Determine the (x, y) coordinate at the center of the cell enclosing the given text.  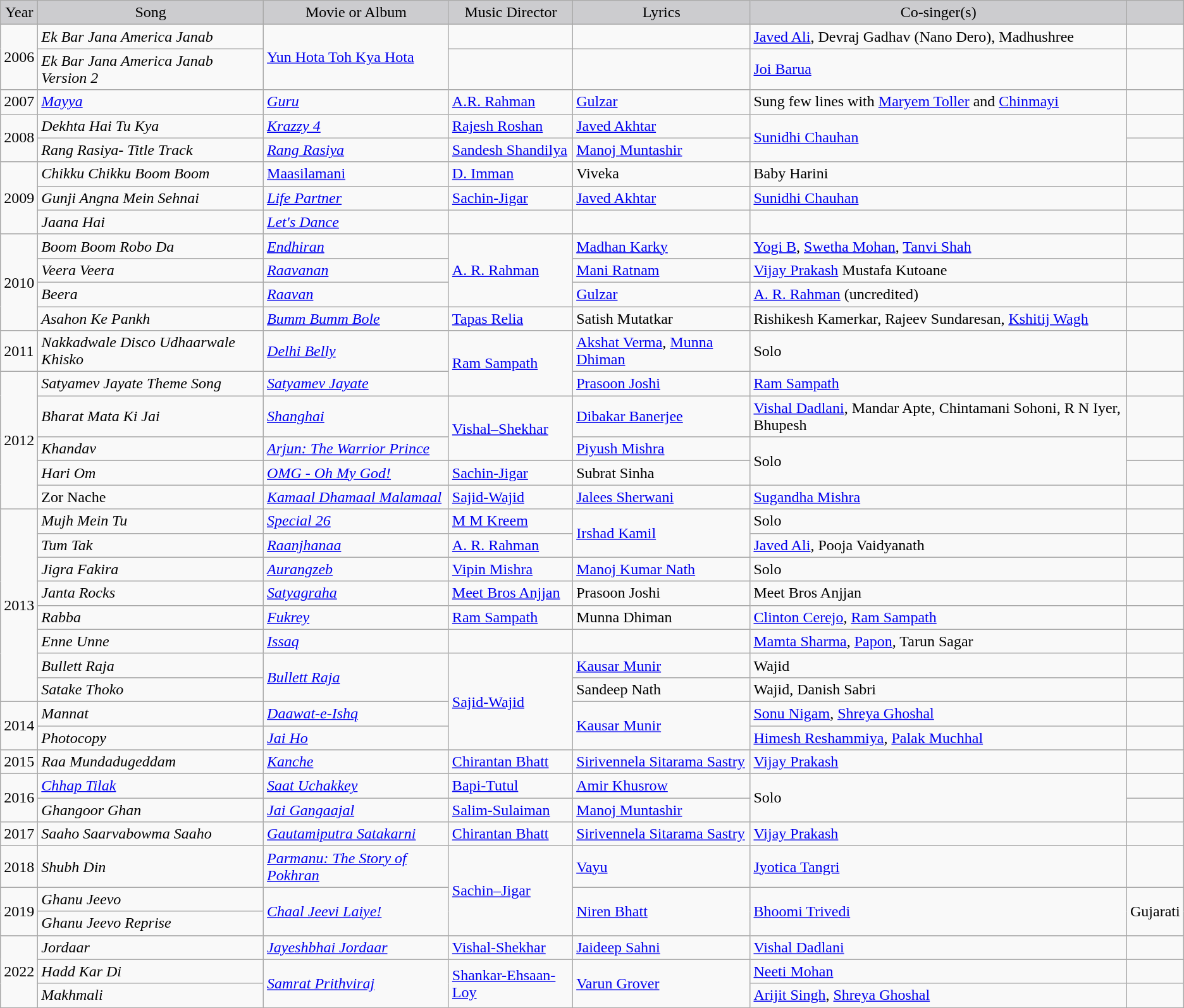
Satyamev Jayate Theme Song (151, 384)
Guru (357, 102)
Tum Tak (151, 545)
2012 (19, 440)
Year (19, 13)
Song (151, 13)
2019 (19, 911)
Aurangzeb (357, 569)
Chikku Chikku Boom Boom (151, 174)
Saat Uchakkey (357, 786)
Boom Boom Robo Da (151, 246)
Lyrics (662, 13)
Viveka (662, 174)
Clinton Cerejo, Ram Sampath (939, 617)
Sandeep Nath (662, 689)
Vijay Prakash Mustafa Kutoane (939, 270)
Jai Gangaajal (357, 810)
Mani Ratnam (662, 270)
Vishal Dadlani (939, 947)
Shubh Din (151, 866)
Vishal–Shekhar (510, 429)
Bharat Mata Ki Jai (151, 416)
Subrat Sinha (662, 473)
Dibakar Banerjee (662, 416)
Madhan Karky (662, 246)
Ghangoor Ghan (151, 810)
Tapas Relia (510, 318)
Himesh Reshammiya, Palak Muchhal (939, 738)
Ghanu Jeevo Reprise (151, 923)
Khandav (151, 449)
Mayya (151, 102)
Ghanu Jeevo (151, 899)
Samrat Prithviraj (357, 983)
Yun Hota Toh Kya Hota (357, 57)
2014 (19, 725)
Issaq (357, 641)
Special 26 (357, 521)
Krazzy 4 (357, 126)
2009 (19, 198)
Gunji Angna Mein Sehnai (151, 198)
Bumm Bumm Bole (357, 318)
Arjun: The Warrior Prince (357, 449)
Parmanu: The Story of Pokhran (357, 866)
Jyotica Tangri (939, 866)
Munna Dhiman (662, 617)
2016 (19, 798)
Mujh Mein Tu (151, 521)
Akshat Verma, Munna Dhiman (662, 352)
Salim-Sulaiman (510, 810)
Satake Thoko (151, 689)
Mannat (151, 713)
Hari Om (151, 473)
Chaal Jeevi Laiye! (357, 911)
Vayu (662, 866)
Movie or Album (357, 13)
Ek Bar Jana America Janab (151, 37)
Amir Khusrow (662, 786)
Jordaar (151, 947)
2018 (19, 866)
Raavan (357, 294)
Gujarati (1155, 911)
Dekhta Hai Tu Kya (151, 126)
Neeti Mohan (939, 971)
Vishal-Shekhar (510, 947)
Arijit Singh, Shreya Ghoshal (939, 995)
2022 (19, 971)
Kanche (357, 762)
Rang Rasiya- Title Track (151, 150)
Enne Unne (151, 641)
Mamta Sharma, Papon, Tarun Sagar (939, 641)
Satyagraha (357, 593)
Co-singer(s) (939, 13)
Rajesh Roshan (510, 126)
Javed Ali, Devraj Gadhav (Nano Dero), Madhushree (939, 37)
Satyamev Jayate (357, 384)
Photocopy (151, 738)
Nakkadwale Disco Udhaarwale Khisko (151, 352)
Baby Harini (939, 174)
Manoj Kumar Nath (662, 569)
2008 (19, 138)
Makhmali (151, 995)
Kamaal Dhamaal Malamaal (357, 497)
Jayeshbhai Jordaar (357, 947)
Raa Mundadugeddam (151, 762)
2007 (19, 102)
2013 (19, 605)
D. Imman (510, 174)
Jaideep Sahni (662, 947)
Shanghai (357, 416)
Let's Dance (357, 222)
Raavanan (357, 270)
2017 (19, 834)
Endhiran (357, 246)
Jalees Sherwani (662, 497)
Jigra Fakira (151, 569)
Satish Mutatkar (662, 318)
Janta Rocks (151, 593)
A.R. Rahman (510, 102)
Vishal Dadlani, Mandar Apte, Chintamani Sohoni, R N Iyer, Bhupesh (939, 416)
Chhap Tilak (151, 786)
Irshad Kamil (662, 533)
Sonu Nigam, Shreya Ghoshal (939, 713)
Varun Grover (662, 983)
Maasilamani (357, 174)
Jai Ho (357, 738)
Bhoomi Trivedi (939, 911)
Sugandha Mishra (939, 497)
Ek Bar Jana America Janab Version 2 (151, 70)
Rang Rasiya (357, 150)
2011 (19, 352)
Wajid, Danish Sabri (939, 689)
Life Partner (357, 198)
Sachin–Jigar (510, 890)
A. R. Rahman (uncredited) (939, 294)
Music Director (510, 13)
Veera Veera (151, 270)
Vipin Mishra (510, 569)
Zor Nache (151, 497)
Jaana Hai (151, 222)
Wajid (939, 665)
Rishikesh Kamerkar, Rajeev Sundaresan, Kshitij Wagh (939, 318)
Niren Bhatt (662, 911)
2015 (19, 762)
Raanjhanaa (357, 545)
OMG - Oh My God! (357, 473)
Delhi Belly (357, 352)
Fukrey (357, 617)
Rabba (151, 617)
Asahon Ke Pankh (151, 318)
Sung few lines with Maryem Toller and Chinmayi (939, 102)
Bapi-Tutul (510, 786)
M M Kreem (510, 521)
Yogi B, Swetha Mohan, Tanvi Shah (939, 246)
Gautamiputra Satakarni (357, 834)
Saaho Saarvabowma Saaho (151, 834)
Joi Barua (939, 70)
Piyush Mishra (662, 449)
Beera (151, 294)
2010 (19, 282)
Hadd Kar Di (151, 971)
2006 (19, 57)
Shankar-Ehsaan-Loy (510, 983)
Javed Ali, Pooja Vaidyanath (939, 545)
Sandesh Shandilya (510, 150)
Daawat-e-Ishq (357, 713)
